Locate the cell with the specified text and output its [X, Y] center coordinate. 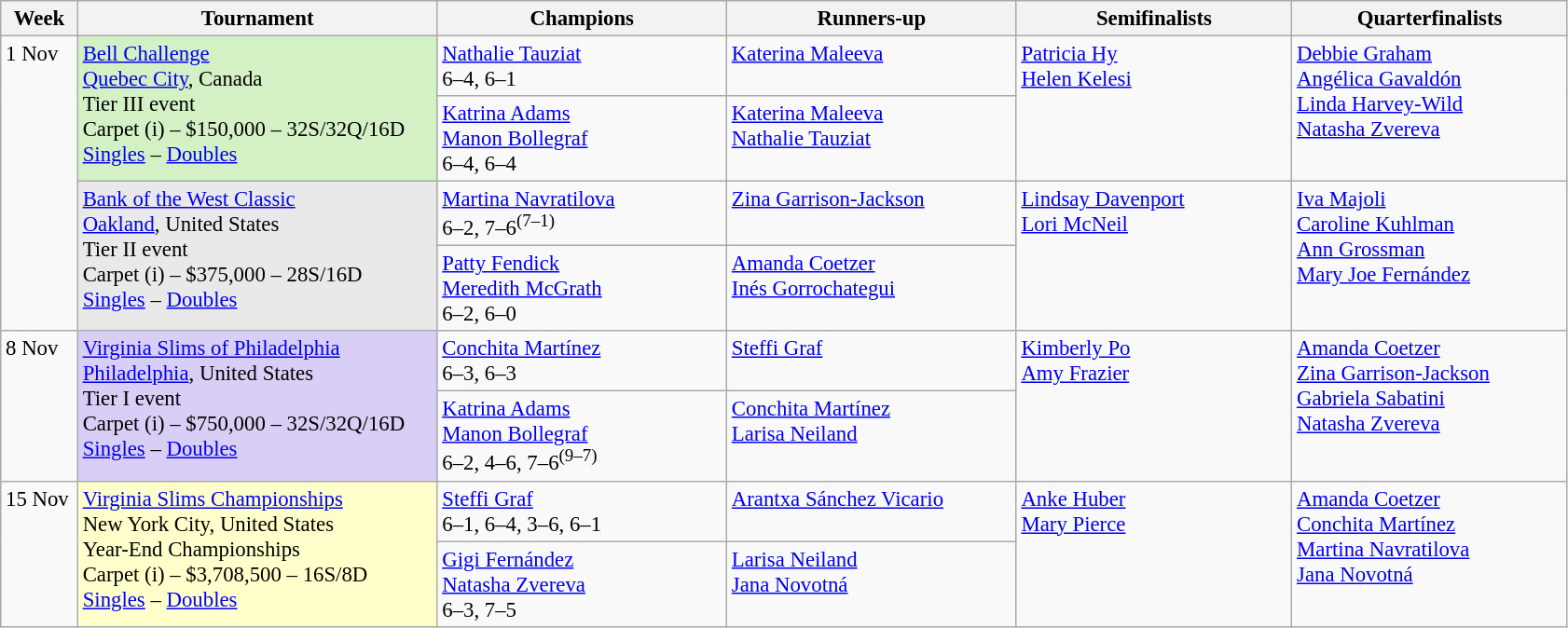
Conchita Martínez6–3, 6–3 [582, 362]
Gigi Fernández Natasha Zvereva 6–3, 7–5 [582, 584]
Arantxa Sánchez Vicario [873, 511]
Steffi Graf [873, 362]
1 Nov [39, 184]
Virginia Slims Championships New York City, United States Year-End Championships Carpet (i) – $3,708,500 – 16S/8D Singles – Doubles [257, 553]
Runners-up [873, 19]
Quarterfinalists [1430, 19]
Anke Huber Mary Pierce [1154, 553]
Katerina Maleeva Nathalie Tauziat [873, 139]
Amanda Coetzer Conchita Martínez Martina Navratilova Jana Novotná [1430, 553]
Champions [582, 19]
Patricia Hy Helen Kelesi [1154, 109]
Bell Challenge Quebec City, Canada Tier III event Carpet (i) – $150,000 – 32S/32Q/16DSingles – Doubles [257, 109]
Tournament [257, 19]
Virginia Slims of Philadelphia Philadelphia, United States Tier I event Carpet (i) – $750,000 – 32S/32Q/16DSingles – Doubles [257, 406]
15 Nov [39, 553]
Katerina Maleeva [873, 67]
Kimberly Po Amy Frazier [1154, 406]
Steffi Graf6–1, 6–4, 3–6, 6–1 [582, 511]
Debbie Graham Angélica Gavaldón Linda Harvey-Wild Natasha Zvereva [1430, 109]
Larisa Neiland Jana Novotná [873, 584]
Iva Majoli Caroline Kuhlman Ann Grossman Mary Joe Fernández [1430, 257]
8 Nov [39, 406]
Semifinalists [1154, 19]
Conchita Martínez Larisa Neiland [873, 436]
Patty Fendick Meredith McGrath 6–2, 6–0 [582, 289]
Lindsay Davenport Lori McNeil [1154, 257]
Zina Garrison-Jackson [873, 214]
Bank of the West Classic Oakland, United States Tier II event Carpet (i) – $375,000 – 28S/16DSingles – Doubles [257, 257]
Amanda Coetzer Inés Gorrochategui [873, 289]
Amanda Coetzer Zina Garrison-Jackson Gabriela Sabatini Natasha Zvereva [1430, 406]
Martina Navratilova6–2, 7–6(7–1) [582, 214]
Katrina Adams Manon Bollegraf 6–4, 6–4 [582, 139]
Week [39, 19]
Katrina Adams Manon Bollegraf 6–2, 4–6, 7–6(9–7) [582, 436]
Nathalie Tauziat6–4, 6–1 [582, 67]
